Find where the given text appears and provide that cell's center as [x, y] coordinate. 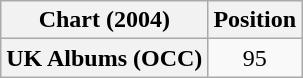
Chart (2004) [104, 20]
Position [255, 20]
95 [255, 58]
UK Albums (OCC) [104, 58]
